Pinpoint the cell where the given text exists, returning its (X, Y) midpoint coordinate. 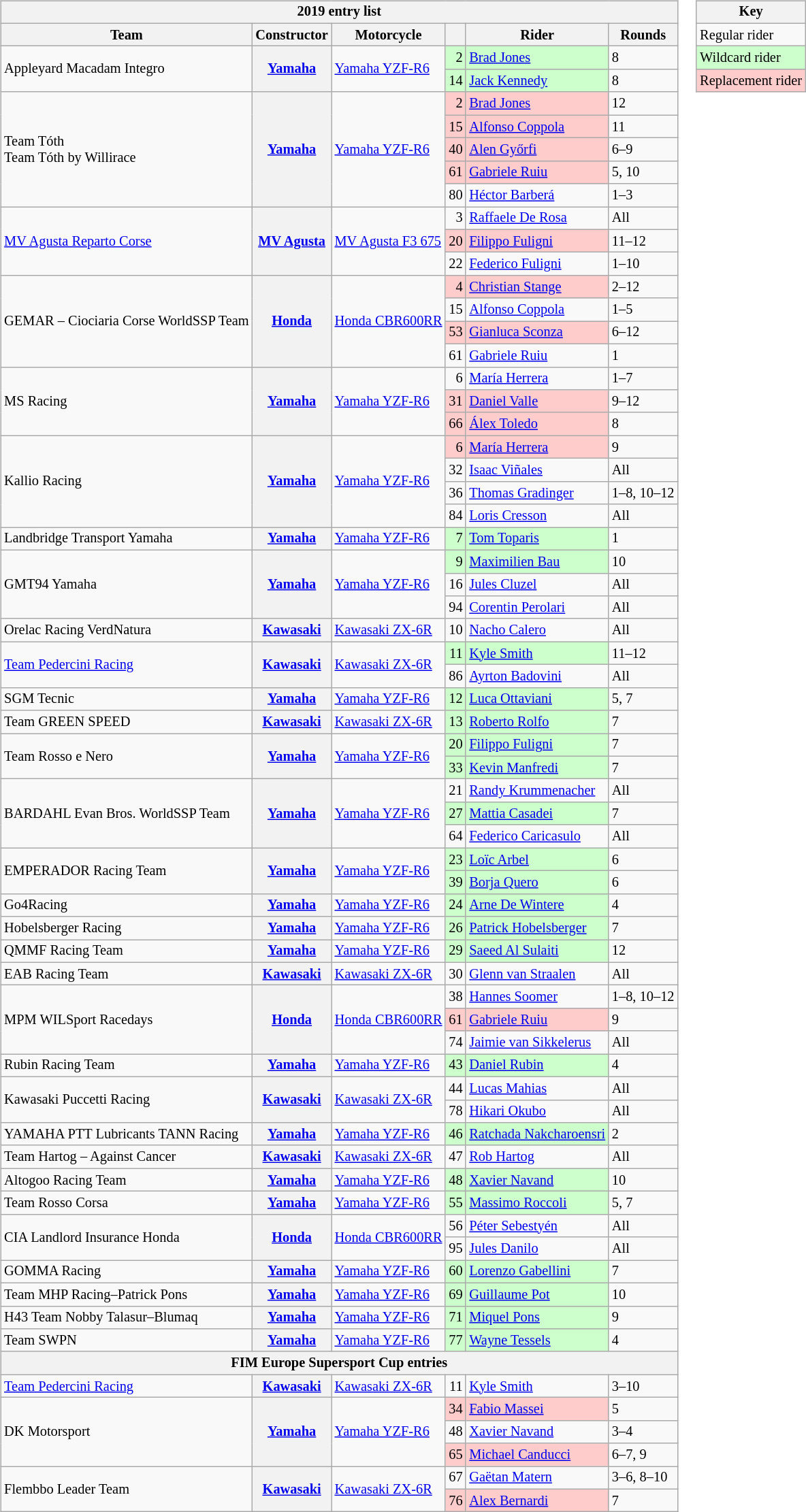
MV Agusta F3 675 (389, 241)
Team Rosso Corsa (127, 1203)
Álex Toledo (537, 424)
MV Agusta Reparto Corse (127, 241)
Rubin Racing Team (127, 1066)
80 (455, 195)
MS Racing (127, 401)
Maximilien Bau (537, 561)
Team Hartog – Against Cancer (127, 1157)
Hobelsberger Racing (127, 928)
Christian Stange (537, 287)
74 (455, 1042)
86 (455, 676)
Appleyard Macadam Integro (127, 69)
3 (455, 218)
Randy Krummenacher (537, 791)
21 (455, 791)
GMT94 Yamaha (127, 584)
Kawasaki Puccetti Racing (127, 1100)
22 (455, 264)
Rider (537, 35)
SGM Tecnic (127, 699)
76 (455, 1500)
Flembbo Leader Team (127, 1489)
Regular rider (751, 35)
32 (455, 470)
38 (455, 997)
Héctor Barberá (537, 195)
MPM WILSport Racedays (127, 1019)
40 (455, 150)
Corentin Perolari (537, 608)
BARDAHL Evan Bros. WorldSSP Team (127, 814)
55 (455, 1203)
2–12 (643, 287)
Gaëtan Matern (537, 1478)
34 (455, 1409)
Loïc Arbel (537, 859)
3–10 (643, 1386)
DK Motorsport (127, 1432)
Replacement rider (751, 81)
6–9 (643, 150)
29 (455, 951)
6–7, 9 (643, 1455)
FIM Europe Supersport Cup entries (339, 1363)
Loris Cresson (537, 516)
Wildcard rider (751, 58)
GOMMA Racing (127, 1272)
2019 entry list (339, 12)
Mattia Casadei (537, 814)
GEMAR – Ciociaria Corse WorldSSP Team (127, 321)
Thomas Gradinger (537, 493)
Kevin Manfredi (537, 768)
Federico Fuligni (537, 264)
Daniel Valle (537, 401)
44 (455, 1088)
Team TóthTeam Tóth by Willirace (127, 149)
69 (455, 1294)
64 (455, 836)
66 (455, 424)
5 (643, 1409)
Miquel Pons (537, 1317)
47 (455, 1157)
71 (455, 1317)
Raffaele De Rosa (537, 218)
Jack Kennedy (537, 81)
1–3 (643, 195)
13 (455, 722)
Lucas Mahias (537, 1088)
Landbridge Transport Yamaha (127, 539)
H43 Team Nobby Talasur–Blumaq (127, 1317)
MV Agusta (292, 241)
60 (455, 1272)
EMPERADOR Racing Team (127, 871)
Péter Sebestyén (537, 1226)
Team SWPN (127, 1341)
43 (455, 1066)
26 (455, 928)
CIA Landlord Insurance Honda (127, 1237)
Rob Hartog (537, 1157)
77 (455, 1341)
Luca Ottaviani (537, 699)
78 (455, 1111)
Jaimie van Sikkelerus (537, 1042)
53 (455, 333)
Hikari Okubo (537, 1111)
Orelac Racing VerdNatura (127, 630)
36 (455, 493)
Guillaume Pot (537, 1294)
Team (127, 35)
Key (751, 12)
Isaac Viñales (537, 470)
3–6, 8–10 (643, 1478)
Jules Cluzel (537, 585)
Fabio Massei (537, 1409)
31 (455, 401)
30 (455, 974)
Daniel Rubin (537, 1066)
Arne De Wintere (537, 905)
56 (455, 1226)
YAMAHA PTT Lubricants TANN Racing (127, 1134)
Gianluca Sconza (537, 333)
Team Rosso e Nero (127, 757)
1–7 (643, 378)
Kallio Racing (127, 482)
Team MHP Racing–Patrick Pons (127, 1294)
23 (455, 859)
Team GREEN SPEED (127, 722)
Constructor (292, 35)
Nacho Calero (537, 630)
EAB Racing Team (127, 974)
95 (455, 1249)
5, 10 (643, 172)
Go4Racing (127, 905)
QMMF Racing Team (127, 951)
Patrick Hobelsberger (537, 928)
Wayne Tessels (537, 1341)
Saeed Al Sulaiti (537, 951)
9–12 (643, 401)
Lorenzo Gabellini (537, 1272)
24 (455, 905)
Ratchada Nakcharoensri (537, 1134)
Ayrton Badovini (537, 676)
Hannes Soomer (537, 997)
Roberto Rolfo (537, 722)
27 (455, 814)
Motorcycle (389, 35)
67 (455, 1478)
46 (455, 1134)
3–4 (643, 1432)
1–5 (643, 310)
65 (455, 1455)
14 (455, 81)
33 (455, 768)
1–10 (643, 264)
Tom Toparis (537, 539)
Glenn van Straalen (537, 974)
Federico Caricasulo (537, 836)
Alen Győrfi (537, 150)
Jules Danilo (537, 1249)
Alex Bernardi (537, 1500)
6–12 (643, 333)
94 (455, 608)
Altogoo Racing Team (127, 1180)
39 (455, 883)
Michael Canducci (537, 1455)
84 (455, 516)
Borja Quero (537, 883)
Massimo Roccoli (537, 1203)
Rounds (643, 35)
16 (455, 585)
